Find where the given text appears and provide that cell's center as (X, Y) coordinate. 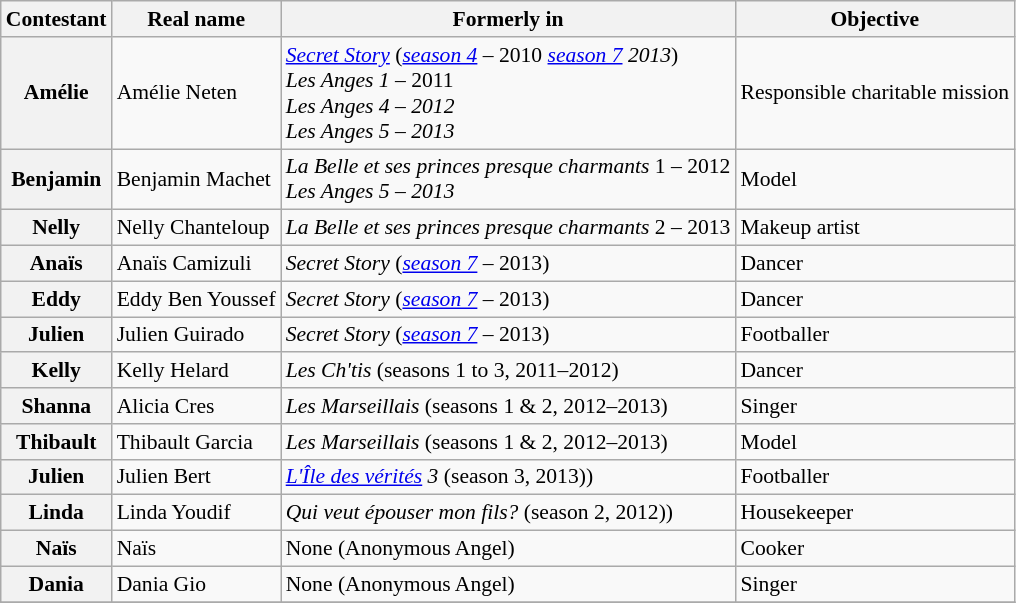
Secret Story (season 4 – 2010 season 7 2013) Les Anges 1 – 2011 Les Anges 4 – 2012 Les Anges 5 – 2013 (508, 93)
Housekeeper (874, 513)
Makeup artist (874, 228)
Nelly Chanteloup (196, 228)
Contestant (56, 19)
Dania (56, 584)
Nelly (56, 228)
Benjamin Machet (196, 180)
Responsible charitable mission (874, 93)
Objective (874, 19)
Shanna (56, 406)
Anaïs Camizuli (196, 264)
Kelly Helard (196, 371)
Amélie (56, 93)
Julien Bert (196, 477)
Real name (196, 19)
Thibault (56, 442)
Amélie Neten (196, 93)
Kelly (56, 371)
Eddy (56, 299)
Eddy Ben Youssef (196, 299)
Linda (56, 513)
Qui veut épouser mon fils? (season 2, 2012)) (508, 513)
Anaïs (56, 264)
Linda Youdif (196, 513)
L'Île des vérités 3 (season 3, 2013)) (508, 477)
Les Ch'tis (seasons 1 to 3, 2011–2012) (508, 371)
Formerly in (508, 19)
Alicia Cres (196, 406)
Thibault Garcia (196, 442)
La Belle et ses princes presque charmants 2 – 2013 (508, 228)
La Belle et ses princes presque charmants 1 – 2012 Les Anges 5 – 2013 (508, 180)
Dania Gio (196, 584)
Benjamin (56, 180)
Julien Guirado (196, 335)
Cooker (874, 549)
